Return [X, Y] of the center of cell containing provided text 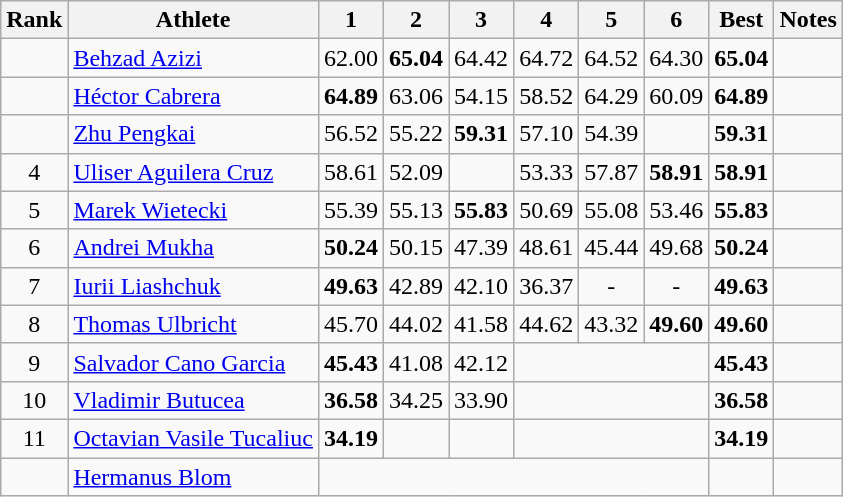
8 [34, 324]
64.30 [676, 58]
53.46 [676, 210]
50.15 [416, 248]
43.32 [612, 324]
62.00 [350, 58]
Hermanus Blom [194, 477]
Uliser Aguilera Cruz [194, 172]
52.09 [416, 172]
41.08 [416, 362]
55.39 [350, 210]
3 [482, 20]
Thomas Ulbricht [194, 324]
Behzad Azizi [194, 58]
Vladimir Butucea [194, 400]
55.13 [416, 210]
60.09 [676, 96]
44.02 [416, 324]
57.10 [546, 134]
56.52 [350, 134]
55.08 [612, 210]
Octavian Vasile Tucaliuc [194, 438]
44.62 [546, 324]
1 [350, 20]
42.89 [416, 286]
Salvador Cano Garcia [194, 362]
Rank [34, 20]
7 [34, 286]
45.70 [350, 324]
Notes [808, 20]
55.22 [416, 134]
47.39 [482, 248]
9 [34, 362]
Athlete [194, 20]
64.42 [482, 58]
58.52 [546, 96]
58.61 [350, 172]
10 [34, 400]
Marek Wietecki [194, 210]
48.61 [546, 248]
41.58 [482, 324]
Zhu Pengkai [194, 134]
Best [742, 20]
64.72 [546, 58]
53.33 [546, 172]
2 [416, 20]
Héctor Cabrera [194, 96]
42.12 [482, 362]
64.52 [612, 58]
Andrei Mukha [194, 248]
45.44 [612, 248]
57.87 [612, 172]
36.37 [546, 286]
11 [34, 438]
54.15 [482, 96]
50.69 [546, 210]
54.39 [612, 134]
64.29 [612, 96]
Iurii Liashchuk [194, 286]
33.90 [482, 400]
63.06 [416, 96]
42.10 [482, 286]
49.68 [676, 248]
34.25 [416, 400]
